Search for the cell housing the specified text and yield its [X, Y] center coordinate. 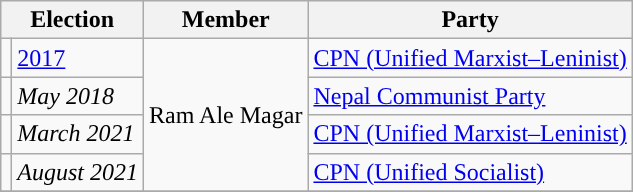
Nepal Communist Party [470, 96]
Party [470, 20]
May 2018 [78, 96]
CPN (Unified Socialist) [470, 172]
Ram Ale Magar [226, 115]
Election [72, 20]
2017 [78, 58]
March 2021 [78, 134]
Member [226, 20]
August 2021 [78, 172]
